Provide the (X, Y) coordinate of the cell's center where the given text is located.  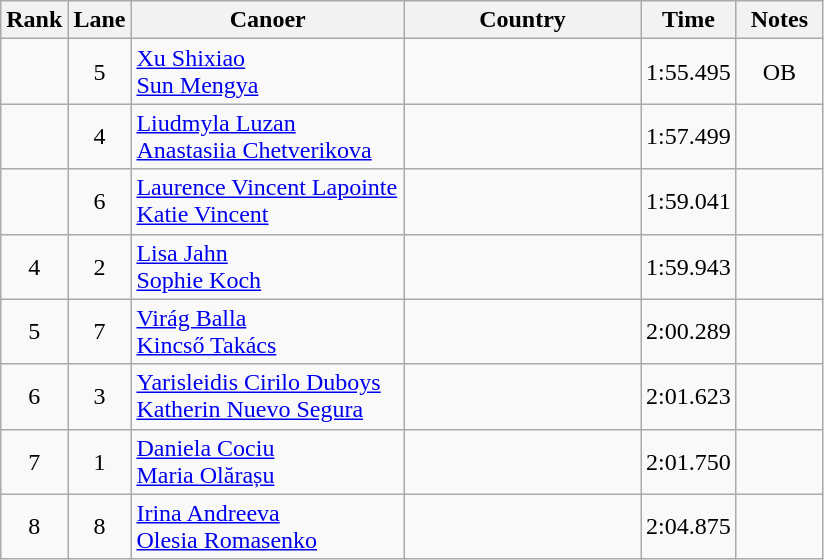
Irina AndreevaOlesia Romasenko (268, 526)
Virág BallaKincső Takács (268, 332)
2:01.623 (689, 396)
OB (779, 72)
Rank (34, 20)
2:04.875 (689, 526)
Country (522, 20)
Lisa JahnSophie Koch (268, 266)
1:55.495 (689, 72)
1:59.041 (689, 202)
Laurence Vincent LapointeKatie Vincent (268, 202)
Canoer (268, 20)
1:59.943 (689, 266)
2 (100, 266)
2:01.750 (689, 462)
Daniela CociuMaria Olărașu (268, 462)
Time (689, 20)
Lane (100, 20)
Yarisleidis Cirilo DuboysKatherin Nuevo Segura (268, 396)
1 (100, 462)
Liudmyla LuzanAnastasiia Chetverikova (268, 136)
2:00.289 (689, 332)
Xu ShixiaoSun Mengya (268, 72)
1:57.499 (689, 136)
3 (100, 396)
Notes (779, 20)
